Scan for the cell matching the given text and deliver its [X, Y] coordinate at center. 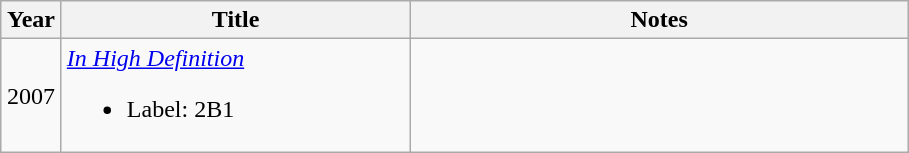
2007 [32, 96]
In High DefinitionLabel: 2B1 [236, 96]
Notes [660, 20]
Title [236, 20]
Year [32, 20]
